Scan for the cell matching the given text and deliver its [x, y] coordinate at center. 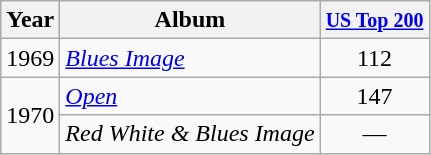
1969 [30, 58]
US Top 200 [374, 20]
112 [374, 58]
Blues Image [190, 58]
Red White & Blues Image [190, 134]
Open [190, 96]
Album [190, 20]
Year [30, 20]
1970 [30, 115]
— [374, 134]
147 [374, 96]
